Provide the (x, y) coordinate of the cell's center where the given text is located.  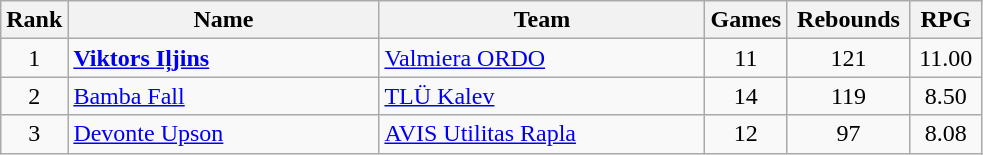
2 (34, 96)
Name (224, 20)
97 (849, 134)
Rebounds (849, 20)
Viktors Iļjins (224, 58)
8.08 (946, 134)
Devonte Upson (224, 134)
11 (746, 58)
Rank (34, 20)
Games (746, 20)
Bamba Fall (224, 96)
11.00 (946, 58)
8.50 (946, 96)
14 (746, 96)
121 (849, 58)
1 (34, 58)
Valmiera ORDO (542, 58)
12 (746, 134)
3 (34, 134)
Team (542, 20)
RPG (946, 20)
AVIS Utilitas Rapla (542, 134)
TLÜ Kalev (542, 96)
119 (849, 96)
